Output the [x, y] coordinate of the center of the cell containing the given text.  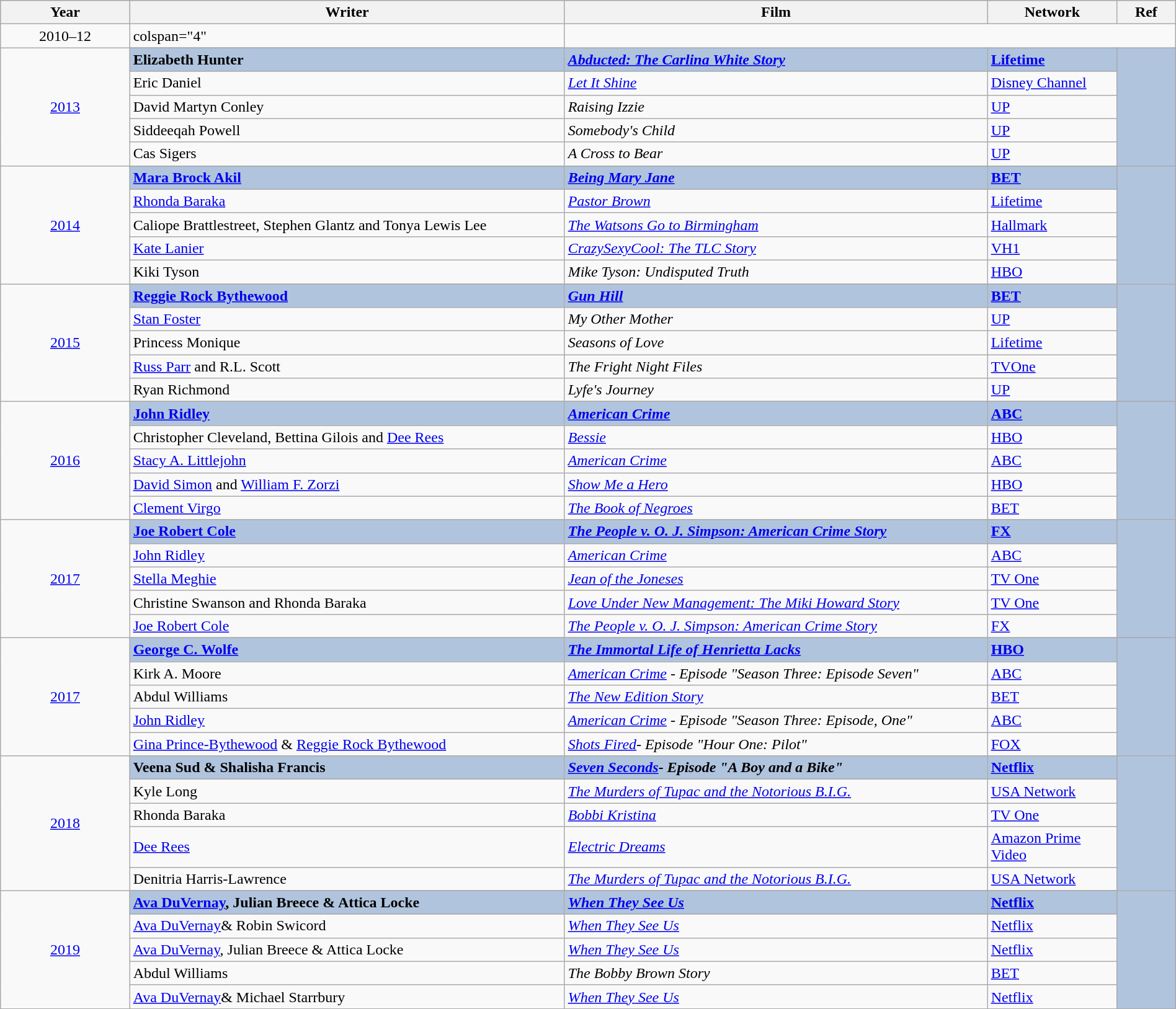
Film [776, 12]
Raising Izzie [776, 107]
Christine Swanson and Rhonda Baraka [347, 602]
Abducted: The Carlina White Story [776, 60]
FOX [1052, 744]
Lyfe's Journey [776, 390]
Seven Seconds- Episode "A Boy and a Bike" [776, 768]
David Simon and William F. Zorzi [347, 484]
2015 [65, 343]
Somebody's Child [776, 130]
Clement Virgo [347, 508]
The Book of Negroes [776, 508]
George C. Wolfe [347, 649]
Veena Sud & Shalisha Francis [347, 768]
Kyle Long [347, 791]
Being Mary Jane [776, 177]
Writer [347, 12]
My Other Mother [776, 319]
Disney Channel [1052, 83]
Show Me a Hero [776, 484]
Mara Brock Akil [347, 177]
Bobbi Kristina [776, 815]
The Immortal Life of Henrietta Lacks [776, 649]
2010–12 [65, 36]
Gina Prince-Bythewood & Reggie Rock Bythewood [347, 744]
Siddeeqah Powell [347, 130]
Ryan Richmond [347, 390]
2014 [65, 224]
American Crime - Episode "Season Three: Episode, One" [776, 721]
Elizabeth Hunter [347, 60]
Network [1052, 12]
Christopher Cleveland, Bettina Gilois and Dee Rees [347, 437]
Eric Daniel [347, 83]
American Crime - Episode "Season Three: Episode Seven" [776, 673]
Hallmark [1052, 224]
colspan="4" [347, 36]
The Bobby Brown Story [776, 973]
Ref [1146, 12]
VH1 [1052, 248]
Let It Shine [776, 83]
Ava DuVernay& Robin Swicord [347, 926]
Kirk A. Moore [347, 673]
Mike Tyson: Undisputed Truth [776, 272]
Stacy A. Littlejohn [347, 461]
A Cross to Bear [776, 154]
Jean of the Joneses [776, 579]
Ava DuVernay& Michael Starrbury [347, 997]
Stella Meghie [347, 579]
Pastor Brown [776, 201]
Amazon Prime Video [1052, 847]
CrazySexyCool: The TLC Story [776, 248]
Cas Sigers [347, 154]
Love Under New Management: The Miki Howard Story [776, 602]
2018 [65, 824]
The New Edition Story [776, 697]
Reggie Rock Bythewood [347, 296]
The Fright Night Files [776, 367]
Caliope Brattlestreet, Stephen Glantz and Tonya Lewis Lee [347, 224]
2013 [65, 107]
Shots Fired- Episode "Hour One: Pilot" [776, 744]
Gun Hill [776, 296]
Russ Parr and R.L. Scott [347, 367]
Kate Lanier [347, 248]
2019 [65, 949]
Seasons of Love [776, 343]
Stan Foster [347, 319]
Year [65, 12]
Dee Rees [347, 847]
David Martyn Conley [347, 107]
The Watsons Go to Birmingham [776, 224]
Kiki Tyson [347, 272]
2016 [65, 461]
Bessie [776, 437]
Electric Dreams [776, 847]
Denitria Harris-Lawrence [347, 879]
TVOne [1052, 367]
Princess Monique [347, 343]
